Pinpoint the cell where the given text exists, returning its (X, Y) midpoint coordinate. 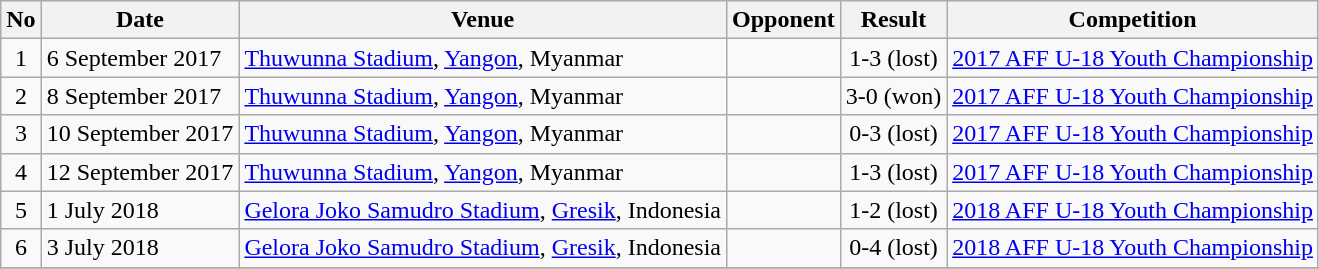
No (21, 20)
5 (21, 210)
Date (140, 20)
12 September 2017 (140, 172)
4 (21, 172)
10 September 2017 (140, 134)
3 (21, 134)
Venue (483, 20)
6 (21, 248)
1 July 2018 (140, 210)
3 July 2018 (140, 248)
Competition (1133, 20)
Result (893, 20)
Opponent (784, 20)
1 (21, 58)
3-0 (won) (893, 96)
0-3 (lost) (893, 134)
1-2 (lost) (893, 210)
0-4 (lost) (893, 248)
2 (21, 96)
8 September 2017 (140, 96)
6 September 2017 (140, 58)
